Pinpoint the cell where the given text exists, returning its [X, Y] midpoint coordinate. 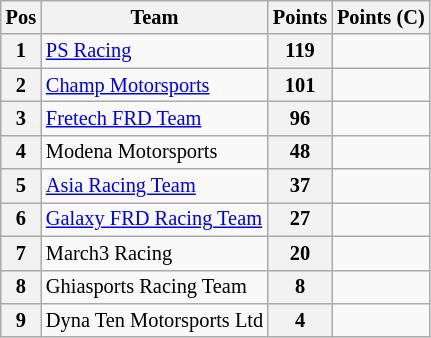
PS Racing [154, 51]
96 [300, 118]
Asia Racing Team [154, 186]
20 [300, 253]
Champ Motorsports [154, 85]
27 [300, 219]
Pos [21, 17]
Modena Motorsports [154, 152]
Fretech FRD Team [154, 118]
1 [21, 51]
Points [300, 17]
Team [154, 17]
Dyna Ten Motorsports Ltd [154, 320]
101 [300, 85]
9 [21, 320]
5 [21, 186]
3 [21, 118]
2 [21, 85]
48 [300, 152]
7 [21, 253]
Ghiasports Racing Team [154, 287]
Points (C) [380, 17]
6 [21, 219]
37 [300, 186]
119 [300, 51]
March3 Racing [154, 253]
Galaxy FRD Racing Team [154, 219]
